Locate the cell with the specified text and output its (X, Y) center coordinate. 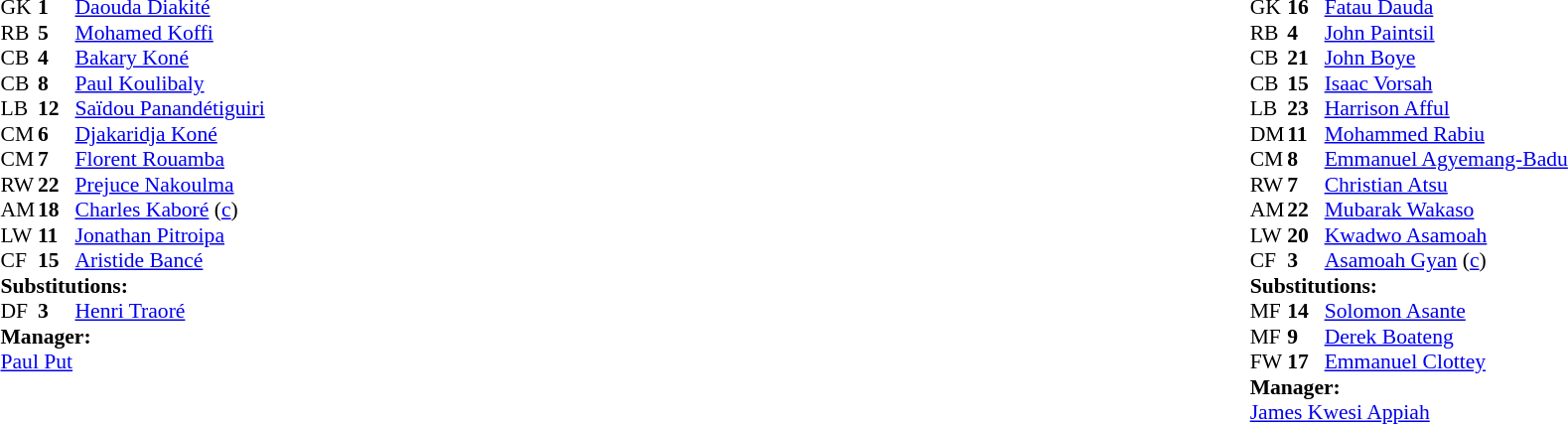
Derek Boateng (1446, 337)
DM (1269, 134)
18 (57, 210)
Christian Atsu (1446, 185)
5 (57, 33)
Paul Put (132, 362)
17 (1306, 362)
20 (1306, 235)
John Boye (1446, 59)
6 (57, 134)
Asamoah Gyan (c) (1446, 261)
23 (1306, 108)
John Paintsil (1446, 33)
9 (1306, 337)
FW (1269, 362)
Jonathan Pitroipa (171, 235)
Charles Kaboré (c) (171, 210)
Paul Koulibaly (171, 83)
12 (57, 108)
Bakary Koné (171, 59)
Emmanuel Clottey (1446, 362)
21 (1306, 59)
Saïdou Panandétiguiri (171, 108)
Prejuce Nakoulma (171, 185)
Florent Rouamba (171, 160)
Solomon Asante (1446, 311)
Aristide Bancé (171, 261)
Harrison Afful (1446, 108)
Emmanuel Agyemang-Badu (1446, 160)
DF (19, 311)
Djakaridja Koné (171, 134)
Kwadwo Asamoah (1446, 235)
Mohamed Koffi (171, 33)
Isaac Vorsah (1446, 83)
Mubarak Wakaso (1446, 210)
14 (1306, 311)
Mohammed Rabiu (1446, 134)
Henri Traoré (171, 311)
